Locate the cell with the specified text and output its [x, y] center coordinate. 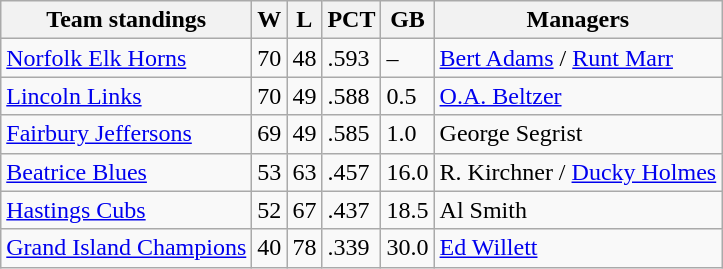
Managers [578, 20]
Grand Island Champions [126, 248]
– [408, 58]
Lincoln Links [126, 96]
L [304, 20]
Bert Adams / Runt Marr [578, 58]
16.0 [408, 172]
PCT [352, 20]
30.0 [408, 248]
0.5 [408, 96]
Hastings Cubs [126, 210]
Ed Willett [578, 248]
52 [270, 210]
78 [304, 248]
Team standings [126, 20]
.593 [352, 58]
GB [408, 20]
.339 [352, 248]
53 [270, 172]
.588 [352, 96]
.585 [352, 134]
Norfolk Elk Horns [126, 58]
.457 [352, 172]
Al Smith [578, 210]
1.0 [408, 134]
67 [304, 210]
Fairbury Jeffersons [126, 134]
48 [304, 58]
R. Kirchner / Ducky Holmes [578, 172]
18.5 [408, 210]
O.A. Beltzer [578, 96]
40 [270, 248]
69 [270, 134]
63 [304, 172]
Beatrice Blues [126, 172]
.437 [352, 210]
W [270, 20]
George Segrist [578, 134]
